Provide the (X, Y) coordinate of the cell's center where the given text is located.  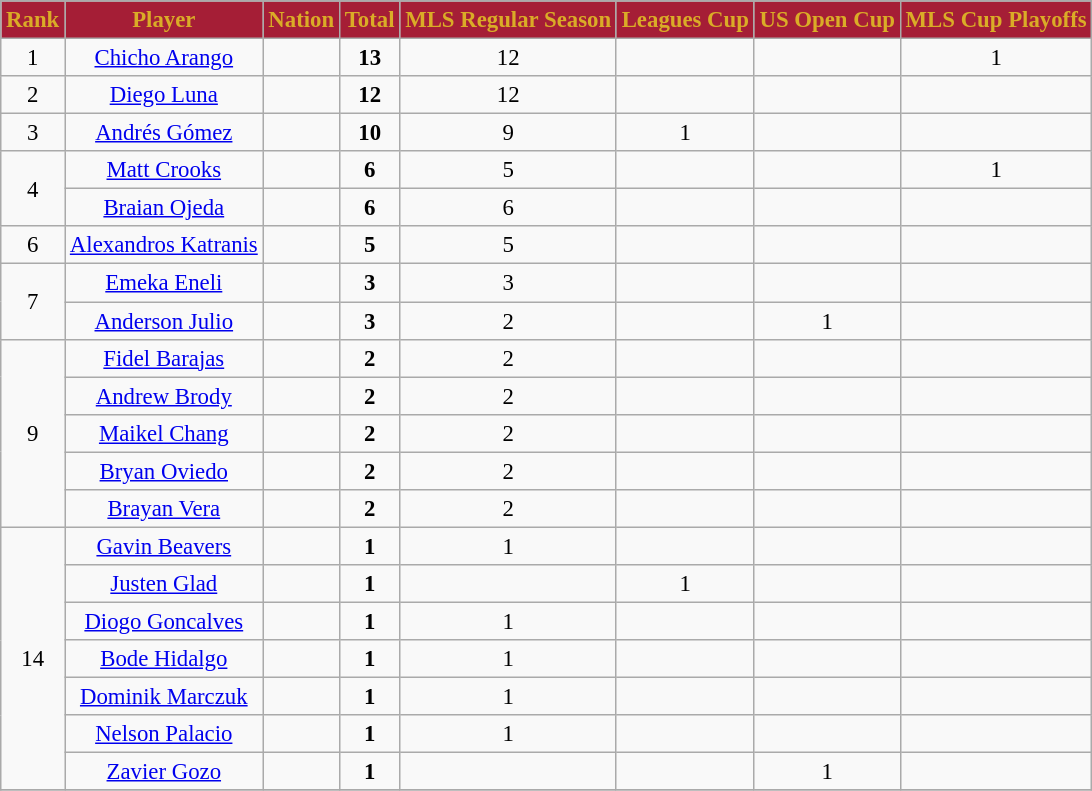
Chicho Arango (164, 58)
Emeka Eneli (164, 283)
Matt Crooks (164, 170)
Fidel Barajas (164, 358)
Brayan Vera (164, 509)
Gavin Beavers (164, 546)
Andrés Gómez (164, 133)
Total (369, 20)
14 (33, 658)
Alexandros Katranis (164, 245)
Bryan Oviedo (164, 471)
MLS Cup Playoffs (996, 20)
Diogo Goncalves (164, 621)
Dominik Marczuk (164, 697)
US Open Cup (827, 20)
MLS Regular Season (508, 20)
Justen Glad (164, 584)
Leagues Cup (685, 20)
Zavier Gozo (164, 772)
4 (33, 188)
Diego Luna (164, 95)
Nation (301, 20)
Player (164, 20)
13 (369, 58)
Bode Hidalgo (164, 659)
Anderson Julio (164, 321)
Andrew Brody (164, 396)
Braian Ojeda (164, 208)
Maikel Chang (164, 433)
Rank (33, 20)
7 (33, 302)
Nelson Palacio (164, 734)
10 (369, 133)
